Determine the [x, y] coordinate at the center of the cell enclosing the given text.  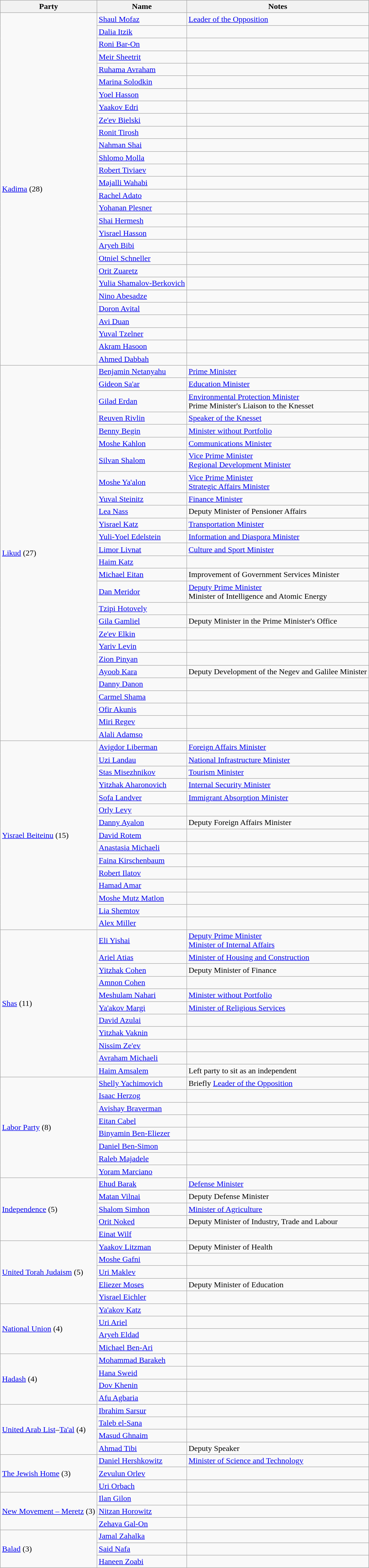
Shaul Mofaz [142, 19]
Majalli Wahabi [142, 183]
Tourism Minister [278, 772]
Ya'akov Margi [142, 1008]
Yaakov Litzman [142, 1247]
Nahman Shai [142, 145]
Yariv Levin [142, 646]
Ahmed Dabbah [142, 359]
Deputy Prime MinisterMinister of Internal Affairs [278, 940]
Minister of Science and Technology [278, 1461]
Ofir Akunis [142, 709]
Yuval Steinitz [142, 499]
Amnon Cohen [142, 982]
New Movement – Meretz (3) [49, 1511]
Zehava Gal-On [142, 1524]
Nitzan Horowitz [142, 1511]
Einat Wilf [142, 1234]
Transportation Minister [278, 524]
Meir Sheetrit [142, 57]
Akram Hasoon [142, 346]
Ronit Tirosh [142, 132]
Yisrael Hasson [142, 233]
Yulia Shamalov-Berkovich [142, 283]
Orit Zuaretz [142, 271]
Afu Agbaria [142, 1398]
Isaac Herzog [142, 1096]
Ruhama Avraham [142, 69]
Uzi Landau [142, 760]
Danny Ayalon [142, 823]
The Jewish Home (3) [49, 1473]
Lia Shemtov [142, 911]
Kadima (28) [49, 189]
Sofa Landver [142, 797]
Uri Maklev [142, 1272]
Balad (3) [49, 1549]
Deputy Foreign Affairs Minister [278, 823]
Haim Amsalem [142, 1071]
Dov Khenin [142, 1385]
Moshe Gafni [142, 1259]
Jamal Zahalka [142, 1536]
Yoel Hasson [142, 95]
Communications Minister [278, 443]
National Union (4) [49, 1329]
Deputy Minister of Industry, Trade and Labour [278, 1222]
Doron Avital [142, 309]
Leader of the Opposition [278, 19]
Yaakov Edri [142, 107]
Name [142, 7]
Benny Begin [142, 431]
Aryeh Eldad [142, 1335]
Haneen Zoabi [142, 1561]
Robert Ilatov [142, 873]
Dan Meridor [142, 591]
Eli Yishai [142, 940]
Orit Noked [142, 1222]
Anastasia Michaeli [142, 848]
Binyamin Ben-Eliezer [142, 1134]
Gilad Erdan [142, 401]
Hamad Amar [142, 886]
Deputy Development of the Negev and Galilee Minister [278, 672]
Avigdor Liberman [142, 747]
Likud (27) [49, 553]
Notes [278, 7]
Deputy Minister of Health [278, 1247]
Aryeh Bibi [142, 246]
Dalia Itzik [142, 32]
Gideon Sa'ar [142, 384]
Yisrael Eichler [142, 1297]
Yuli-Yoel Edelstein [142, 537]
Minister of Religious Services [278, 1008]
Moshe Mutz Matlon [142, 898]
Hana Sweid [142, 1373]
Orly Levy [142, 810]
Shalom Simhon [142, 1209]
Taleb el-Sana [142, 1423]
Shelly Yachimovich [142, 1083]
Yoram Marciano [142, 1171]
Deputy Speaker [278, 1448]
Speaker of the Knesset [278, 418]
Environmental Protection MinisterPrime Minister's Liaison to the Knesset [278, 401]
Education Minister [278, 384]
Ahmad Tibi [142, 1448]
Otniel Schneller [142, 258]
Prime Minister [278, 372]
Silvan Shalom [142, 460]
David Rotem [142, 835]
Eliezer Moses [142, 1285]
Raleb Majadele [142, 1159]
Carmel Shama [142, 697]
Ya'akov Katz [142, 1310]
Briefly Leader of the Opposition [278, 1083]
United Torah Judaism (5) [49, 1272]
Robert Tiviaev [142, 170]
Yisrael Beiteinu (15) [49, 835]
Tzipi Hotovely [142, 609]
Ze'ev Bielski [142, 120]
Defense Minister [278, 1184]
Marina Solodkin [142, 82]
David Azulai [142, 1020]
Roni Bar-On [142, 44]
Deputy Minister of Finance [278, 970]
Uri Ariel [142, 1322]
Zevulun Orlev [142, 1473]
Minister of Housing and Construction [278, 957]
Party [49, 7]
Labor Party (8) [49, 1127]
Gila Gamliel [142, 621]
Nissim Ze'ev [142, 1046]
Ehud Barak [142, 1184]
Yitzhak Aharonovich [142, 785]
Daniel Hershkowitz [142, 1461]
Daniel Ben-Simon [142, 1146]
Yohanan Plesner [142, 208]
Shai Hermesh [142, 221]
Deputy Defense Minister [278, 1196]
Uri Orbach [142, 1486]
Reuven Rivlin [142, 418]
Left party to sit as an independent [278, 1071]
Deputy Minister in the Prime Minister's Office [278, 621]
Ibrahim Sarsur [142, 1410]
National Infrastructure Minister [278, 760]
Deputy Prime MinisterMinister of Intelligence and Atomic Energy [278, 591]
Michael Ben-Ari [142, 1347]
Limor Livnat [142, 549]
Deputy Minister of Pensioner Affairs [278, 512]
Internal Security Minister [278, 785]
Avi Duan [142, 321]
Yitzhak Vaknin [142, 1033]
Moshe Ya'alon [142, 482]
Ariel Atias [142, 957]
Foreign Affairs Minister [278, 747]
Miri Regev [142, 722]
Yisrael Katz [142, 524]
Minister of Agriculture [278, 1209]
Finance Minister [278, 499]
Improvement of Government Services Minister [278, 574]
Rachel Adato [142, 195]
Meshulam Nahari [142, 995]
Vice Prime MinisterStrategic Affairs Minister [278, 482]
Ilan Gilon [142, 1499]
Haim Katz [142, 562]
Immigrant Absorption Minister [278, 797]
Yuval Tzelner [142, 334]
Avraham Michaeli [142, 1058]
Eitan Cabel [142, 1121]
Vice Prime MinisterRegional Development Minister [278, 460]
Culture and Sport Minister [278, 549]
Yitzhak Cohen [142, 970]
Mohammad Barakeh [142, 1360]
Matan Vilnai [142, 1196]
Shas (11) [49, 1003]
Benjamin Netanyahu [142, 372]
Said Nafa [142, 1549]
Ayoob Kara [142, 672]
Danny Danon [142, 684]
Independence (5) [49, 1209]
Information and Diaspora Minister [278, 537]
Stas Misezhnikov [142, 772]
Shlomo Molla [142, 158]
Alex Miller [142, 923]
Alali Adamso [142, 734]
Zion Pinyan [142, 659]
Michael Eitan [142, 574]
Masud Ghnaim [142, 1436]
Avishay Braverman [142, 1108]
United Arab List–Ta'al (4) [49, 1429]
Ze'ev Elkin [142, 634]
Moshe Kahlon [142, 443]
Nino Abesadze [142, 296]
Lea Nass [142, 512]
Hadash (4) [49, 1379]
Deputy Minister of Education [278, 1285]
Faina Kirschenbaum [142, 860]
